From the cell containing the given text, extract its center point as [X, Y] coordinate. 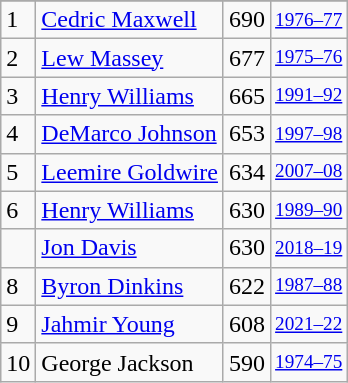
Lew Massey [130, 58]
1989–90 [309, 210]
690 [246, 20]
665 [246, 96]
3 [18, 96]
653 [246, 134]
4 [18, 134]
1987–88 [309, 286]
1991–92 [309, 96]
Cedric Maxwell [130, 20]
634 [246, 172]
George Jackson [130, 362]
10 [18, 362]
622 [246, 286]
1974–75 [309, 362]
677 [246, 58]
5 [18, 172]
1975–76 [309, 58]
Byron Dinkins [130, 286]
Jahmir Young [130, 324]
1997–98 [309, 134]
2 [18, 58]
1976–77 [309, 20]
9 [18, 324]
1 [18, 20]
2021–22 [309, 324]
DeMarco Johnson [130, 134]
6 [18, 210]
608 [246, 324]
Jon Davis [130, 248]
2018–19 [309, 248]
590 [246, 362]
Leemire Goldwire [130, 172]
2007–08 [309, 172]
8 [18, 286]
